Determine the [X, Y] coordinate at the center of the cell enclosing the given text.  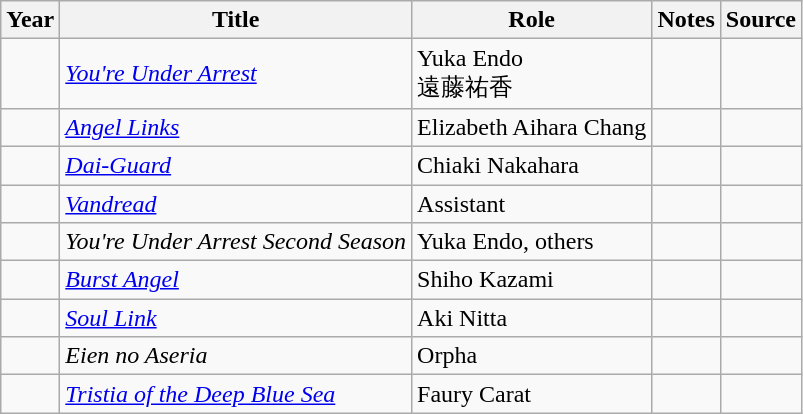
Source [760, 20]
Orpha [532, 356]
Shiho Kazami [532, 280]
Vandread [236, 203]
Angel Links [236, 127]
Eien no Aseria [236, 356]
Yuka Endo遠藤祐香 [532, 74]
Notes [686, 20]
Year [30, 20]
Faury Carat [532, 394]
Role [532, 20]
Tristia of the Deep Blue Sea [236, 394]
Soul Link [236, 318]
Title [236, 20]
Yuka Endo, others [532, 242]
Burst Angel [236, 280]
Assistant [532, 203]
You're Under Arrest Second Season [236, 242]
You're Under Arrest [236, 74]
Elizabeth Aihara Chang [532, 127]
Aki Nitta [532, 318]
Chiaki Nakahara [532, 165]
Dai-Guard [236, 165]
